Extract the (X, Y) coordinate from the center of the cell holding the provided text.  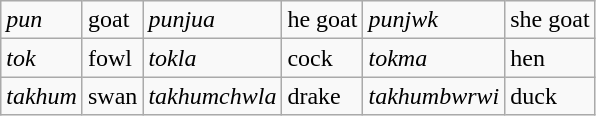
punjwk (434, 20)
duck (550, 96)
drake (322, 96)
fowl (112, 58)
takhum (42, 96)
tokla (212, 58)
tokma (434, 58)
takhumchwla (212, 96)
swan (112, 96)
he goat (322, 20)
hen (550, 58)
she goat (550, 20)
punjua (212, 20)
takhumbwrwi (434, 96)
cock (322, 58)
goat (112, 20)
pun (42, 20)
tok (42, 58)
